Output the (X, Y) coordinate of the center of the cell containing the given text.  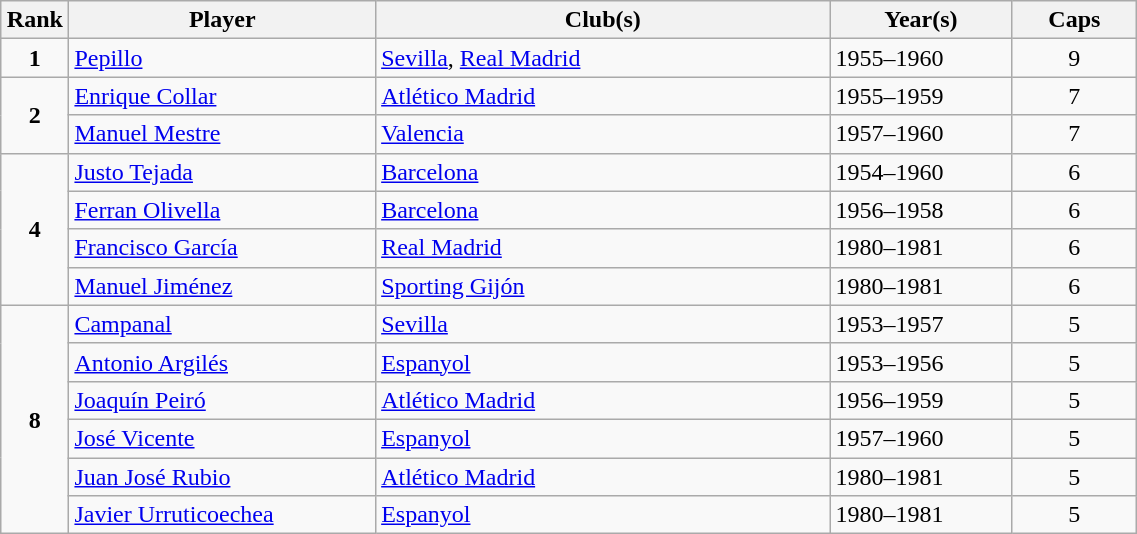
Manuel Mestre (222, 134)
Joaquín Peiró (222, 400)
2 (35, 115)
Club(s) (603, 20)
Valencia (603, 134)
Juan José Rubio (222, 477)
4 (35, 229)
Ferran Olivella (222, 210)
Enrique Collar (222, 96)
1954–1960 (921, 172)
Justo Tejada (222, 172)
Real Madrid (603, 248)
José Vicente (222, 438)
Caps (1074, 20)
Rank (35, 20)
Campanal (222, 324)
8 (35, 419)
1955–1960 (921, 58)
1 (35, 58)
1953–1957 (921, 324)
1953–1956 (921, 362)
Sevilla, Real Madrid (603, 58)
Antonio Argilés (222, 362)
9 (1074, 58)
Year(s) (921, 20)
Francisco García (222, 248)
Player (222, 20)
Pepillo (222, 58)
Sevilla (603, 324)
1956–1958 (921, 210)
1956–1959 (921, 400)
Manuel Jiménez (222, 286)
1955–1959 (921, 96)
Javier Urruticoechea (222, 515)
Sporting Gijón (603, 286)
